Determine the (X, Y) coordinate at the center of the cell enclosing the given text.  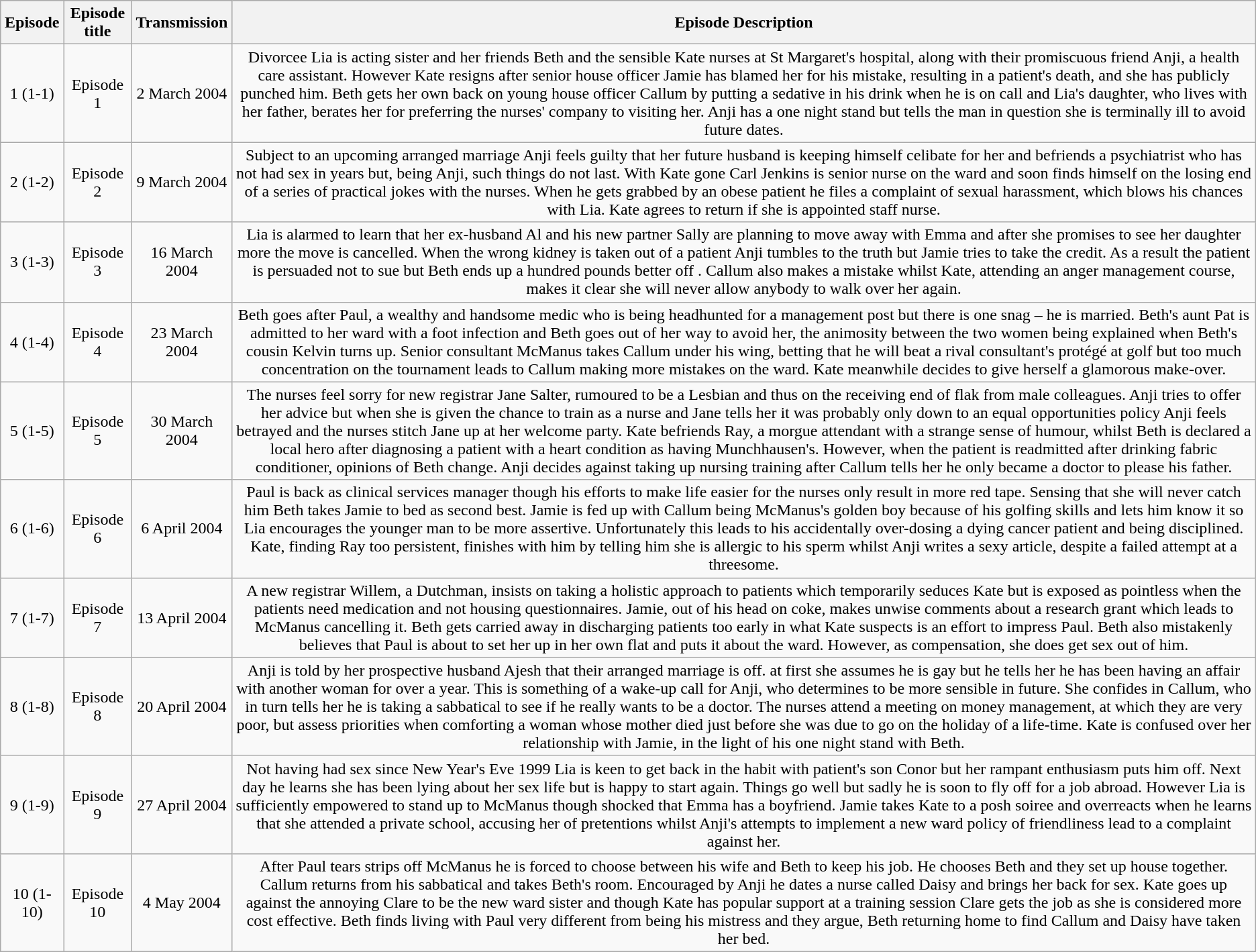
4 (1-4) (32, 342)
Episode title (98, 23)
Episode 10 (98, 902)
9 March 2004 (182, 182)
7 (1-7) (32, 617)
Transmission (182, 23)
6 (1-6) (32, 529)
2 March 2004 (182, 93)
10 (1-10) (32, 902)
1 (1-1) (32, 93)
Episode 5 (98, 431)
4 May 2004 (182, 902)
Episode 3 (98, 262)
Episode 6 (98, 529)
Episode 8 (98, 706)
Episode 9 (98, 804)
Episode Description (744, 23)
Episode 4 (98, 342)
Episode 7 (98, 617)
27 April 2004 (182, 804)
Episode 1 (98, 93)
9 (1-9) (32, 804)
3 (1-3) (32, 262)
13 April 2004 (182, 617)
23 March 2004 (182, 342)
Episode (32, 23)
8 (1-8) (32, 706)
5 (1-5) (32, 431)
6 April 2004 (182, 529)
20 April 2004 (182, 706)
16 March 2004 (182, 262)
Episode 2 (98, 182)
2 (1-2) (32, 182)
30 March 2004 (182, 431)
